Capture the cell that displays the provided text and extract its (X, Y) central coordinate. 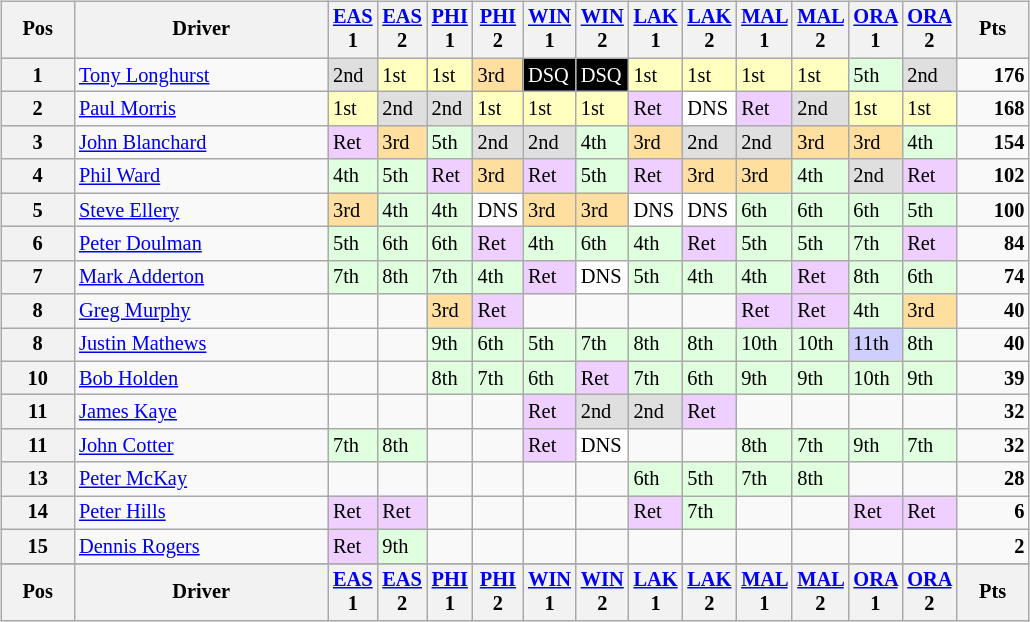
Bob Holden (201, 378)
176 (992, 75)
Justin Mathews (201, 345)
1 (38, 75)
Tony Longhurst (201, 75)
154 (992, 143)
4 (38, 176)
15 (38, 546)
3 (38, 143)
Steve Ellery (201, 210)
13 (38, 479)
Peter Doulman (201, 244)
John Cotter (201, 446)
28 (992, 479)
39 (992, 378)
Peter Hills (201, 513)
Dennis Rogers (201, 546)
James Kaye (201, 412)
14 (38, 513)
102 (992, 176)
Mark Adderton (201, 277)
168 (992, 109)
11th (876, 345)
Paul Morris (201, 109)
84 (992, 244)
Peter McKay (201, 479)
7 (38, 277)
10 (38, 378)
74 (992, 277)
5 (38, 210)
Phil Ward (201, 176)
John Blanchard (201, 143)
100 (992, 210)
Greg Murphy (201, 311)
